Provide the [X, Y] coordinate of the cell's center where the given text is located.  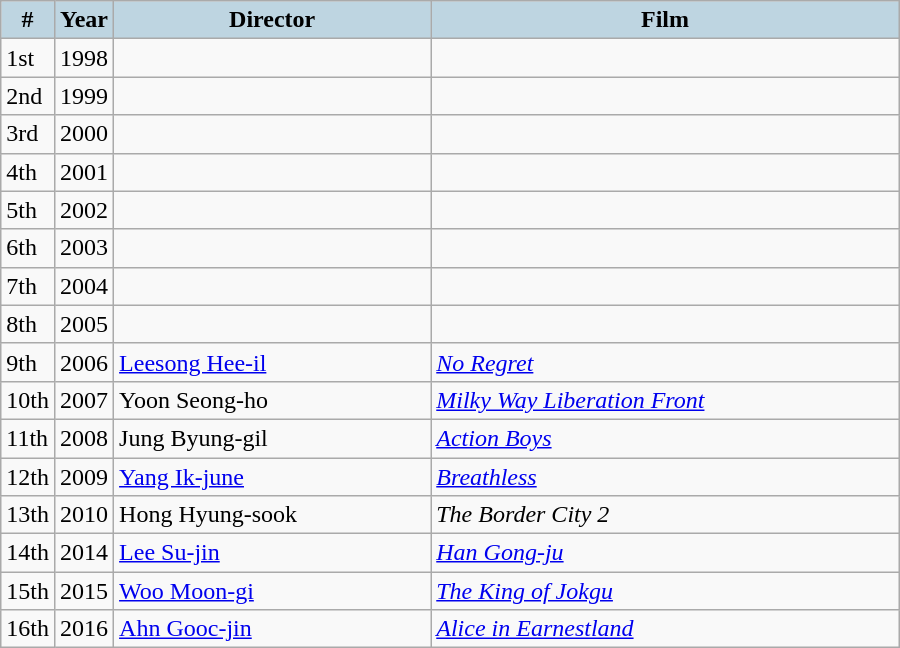
Action Boys [666, 438]
2008 [84, 438]
Woo Moon-gi [272, 591]
7th [28, 286]
15th [28, 591]
2001 [84, 172]
2005 [84, 324]
Leesong Hee-il [272, 362]
2003 [84, 248]
Alice in Earnestland [666, 629]
1999 [84, 96]
16th [28, 629]
3rd [28, 134]
12th [28, 477]
4th [28, 172]
# [28, 20]
Director [272, 20]
2015 [84, 591]
2007 [84, 400]
2nd [28, 96]
Ahn Gooc-jin [272, 629]
2014 [84, 553]
9th [28, 362]
6th [28, 248]
Lee Su-jin [272, 553]
1998 [84, 58]
Han Gong-ju [666, 553]
2000 [84, 134]
Hong Hyung-sook [272, 515]
1st [28, 58]
2016 [84, 629]
2006 [84, 362]
The Border City 2 [666, 515]
2010 [84, 515]
2002 [84, 210]
13th [28, 515]
The King of Jokgu [666, 591]
8th [28, 324]
Film [666, 20]
14th [28, 553]
Jung Byung-gil [272, 438]
2004 [84, 286]
11th [28, 438]
2009 [84, 477]
Year [84, 20]
No Regret [666, 362]
Yoon Seong-ho [272, 400]
Milky Way Liberation Front [666, 400]
5th [28, 210]
10th [28, 400]
Breathless [666, 477]
Yang Ik-june [272, 477]
